Return the (X, Y) coordinate for the center point of the cell that contains the specified text.  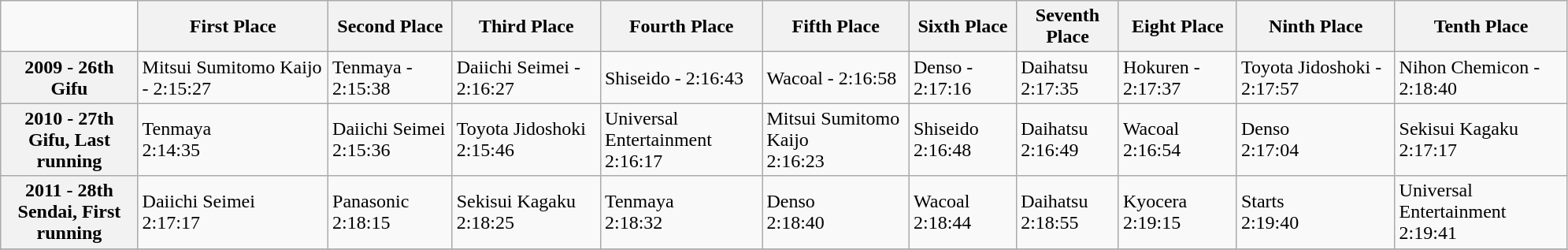
Panasonic2:18:15 (391, 212)
Wacoal2:16:54 (1177, 140)
Daihatsu2:17:35 (1068, 77)
Hokuren - 2:17:37 (1177, 77)
Starts2:19:40 (1315, 212)
Sixth Place (962, 27)
Tenmaya2:18:32 (681, 212)
Mitsui Sumitomo Kaijo2:16:23 (836, 140)
Toyota Jidoshoki2:15:46 (526, 140)
2009 - 26thGifu (69, 77)
Sekisui Kagaku2:18:25 (526, 212)
Nihon Chemicon - 2:18:40 (1481, 77)
Daiichi Seimei - 2:16:27 (526, 77)
Kyocera2:19:15 (1177, 212)
Denso - 2:17:16 (962, 77)
Universal Entertainment2:19:41 (1481, 212)
Shiseido - 2:16:43 (681, 77)
Daiichi Seimei2:15:36 (391, 140)
2010 - 27thGifu, Last running (69, 140)
Third Place (526, 27)
Universal Entertainment2:16:17 (681, 140)
Daihatsu2:18:55 (1068, 212)
Fifth Place (836, 27)
Shiseido2:16:48 (962, 140)
First Place (233, 27)
Denso2:18:40 (836, 212)
Second Place (391, 27)
Tenmaya2:14:35 (233, 140)
Mitsui Sumitomo Kaijo - 2:15:27 (233, 77)
Tenth Place (1481, 27)
Fourth Place (681, 27)
Seventh Place (1068, 27)
Eight Place (1177, 27)
Ninth Place (1315, 27)
Daihatsu2:16:49 (1068, 140)
Tenmaya - 2:15:38 (391, 77)
Wacoal2:18:44 (962, 212)
2011 - 28thSendai, First running (69, 212)
Daiichi Seimei2:17:17 (233, 212)
Sekisui Kagaku2:17:17 (1481, 140)
Denso2:17:04 (1315, 140)
Toyota Jidoshoki - 2:17:57 (1315, 77)
Wacoal - 2:16:58 (836, 77)
